Capture the cell that displays the provided text and extract its (x, y) central coordinate. 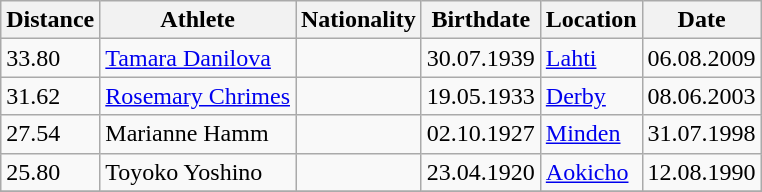
31.07.1998 (702, 134)
Rosemary Chrimes (198, 96)
23.04.1920 (480, 172)
30.07.1939 (480, 58)
Location (591, 20)
Date (702, 20)
02.10.1927 (480, 134)
08.06.2003 (702, 96)
33.80 (50, 58)
Minden (591, 134)
06.08.2009 (702, 58)
Toyoko Yoshino (198, 172)
Tamara Danilova (198, 58)
27.54 (50, 134)
25.80 (50, 172)
12.08.1990 (702, 172)
31.62 (50, 96)
19.05.1933 (480, 96)
Marianne Hamm (198, 134)
Aokicho (591, 172)
Lahti (591, 58)
Distance (50, 20)
Nationality (359, 20)
Derby (591, 96)
Athlete (198, 20)
Birthdate (480, 20)
